Identify which cell holds the provided text, then report its [x, y] central coordinate. 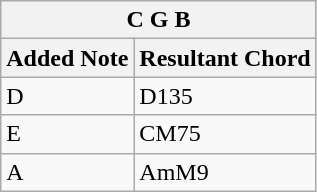
D135 [225, 96]
D [68, 96]
Added Note [68, 58]
AmM9 [225, 172]
C G B [158, 20]
CM75 [225, 134]
Resultant Chord [225, 58]
A [68, 172]
E [68, 134]
